Capture the cell that displays the provided text and extract its (X, Y) central coordinate. 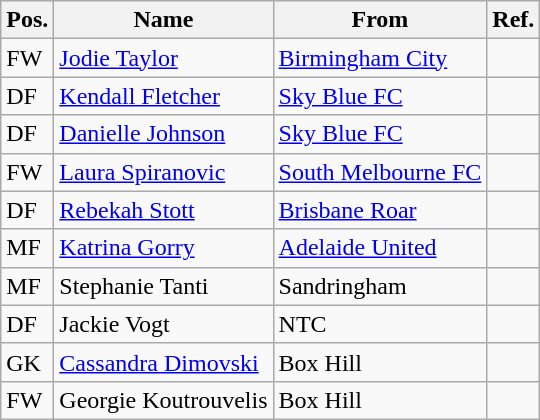
Cassandra Dimovski (164, 362)
Jackie Vogt (164, 324)
South Melbourne FC (380, 172)
Georgie Koutrouvelis (164, 400)
Adelaide United (380, 248)
Laura Spiranovic (164, 172)
NTC (380, 324)
Jodie Taylor (164, 58)
Danielle Johnson (164, 134)
From (380, 20)
Rebekah Stott (164, 210)
Stephanie Tanti (164, 286)
Ref. (514, 20)
Pos. (28, 20)
Name (164, 20)
Birmingham City (380, 58)
Katrina Gorry (164, 248)
Brisbane Roar (380, 210)
Kendall Fletcher (164, 96)
Sandringham (380, 286)
GK (28, 362)
